Capture the cell that displays the provided text and extract its (x, y) central coordinate. 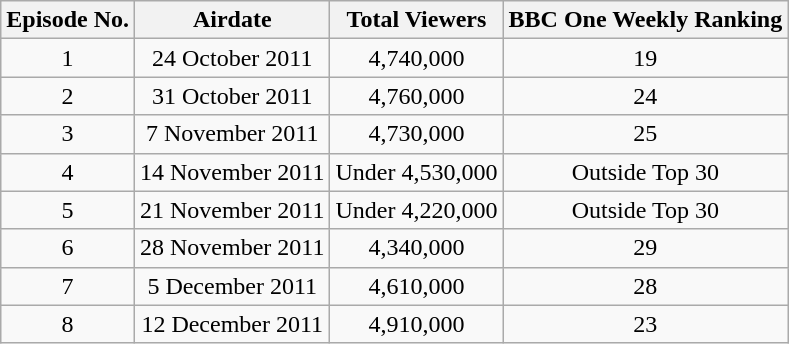
Total Viewers (416, 20)
1 (68, 58)
14 November 2011 (232, 172)
3 (68, 134)
19 (646, 58)
28 (646, 286)
4,760,000 (416, 96)
4,340,000 (416, 248)
5 December 2011 (232, 286)
4,730,000 (416, 134)
7 (68, 286)
28 November 2011 (232, 248)
Under 4,530,000 (416, 172)
7 November 2011 (232, 134)
23 (646, 324)
5 (68, 210)
4,740,000 (416, 58)
Airdate (232, 20)
Under 4,220,000 (416, 210)
31 October 2011 (232, 96)
21 November 2011 (232, 210)
8 (68, 324)
2 (68, 96)
4,610,000 (416, 286)
4,910,000 (416, 324)
24 (646, 96)
29 (646, 248)
4 (68, 172)
12 December 2011 (232, 324)
BBC One Weekly Ranking (646, 20)
Episode No. (68, 20)
6 (68, 248)
25 (646, 134)
24 October 2011 (232, 58)
